Return the (X, Y) coordinate for the center point of the cell that contains the specified text.  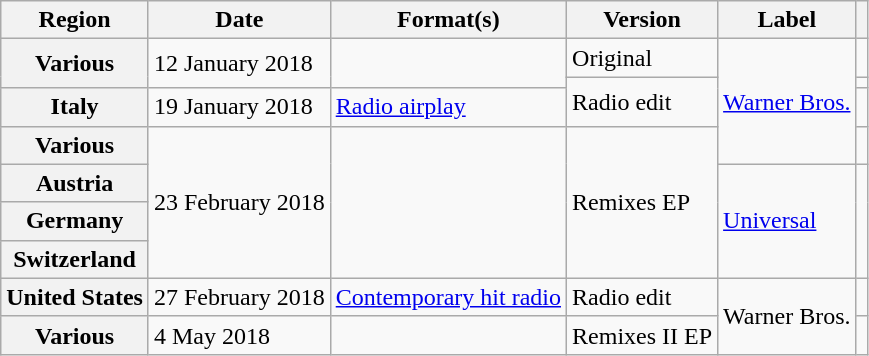
United States (75, 297)
Label (787, 20)
4 May 2018 (239, 335)
Switzerland (75, 259)
Format(s) (448, 20)
Austria (75, 183)
Remixes II EP (642, 335)
19 January 2018 (239, 107)
Original (642, 58)
Radio airplay (448, 107)
Italy (75, 107)
Region (75, 20)
Germany (75, 221)
Contemporary hit radio (448, 297)
Date (239, 20)
23 February 2018 (239, 202)
Remixes EP (642, 202)
27 February 2018 (239, 297)
Universal (787, 221)
12 January 2018 (239, 64)
Version (642, 20)
